Return the (X, Y) coordinate for the center point of the cell that contains the specified text.  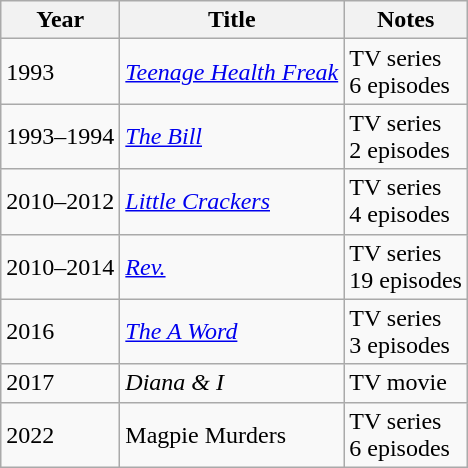
TV series 19 episodes (406, 266)
The A Word (232, 332)
Year (60, 20)
TV series6 episodes (406, 434)
TV series 3 episodes (406, 332)
TV series 6 episodes (406, 72)
2016 (60, 332)
Teenage Health Freak (232, 72)
Little Crackers (232, 202)
TV movie (406, 383)
Notes (406, 20)
TV series 4 episodes (406, 202)
The Bill (232, 136)
Rev. (232, 266)
2022 (60, 434)
Magpie Murders (232, 434)
1993 (60, 72)
2017 (60, 383)
2010–2014 (60, 266)
Title (232, 20)
2010–2012 (60, 202)
1993–1994 (60, 136)
TV series 2 episodes (406, 136)
Diana & I (232, 383)
